Search for the cell housing the specified text and yield its (x, y) center coordinate. 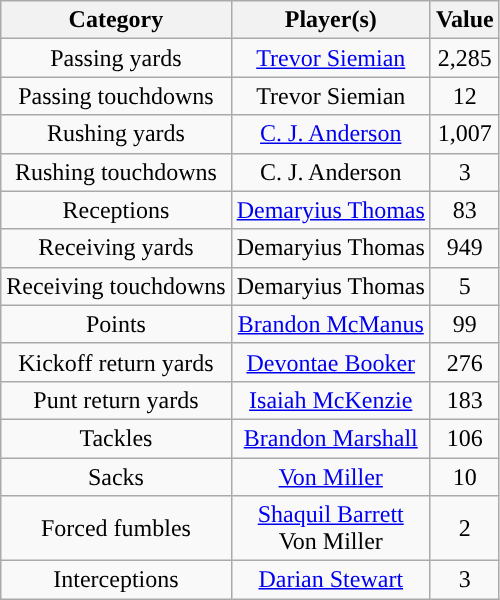
Receiving touchdowns (116, 286)
Darian Stewart (330, 580)
Category (116, 20)
Isaiah McKenzie (330, 400)
2 (464, 528)
Passing touchdowns (116, 96)
Receptions (116, 210)
99 (464, 324)
Tackles (116, 438)
83 (464, 210)
2,285 (464, 58)
Kickoff return yards (116, 362)
Forced fumbles (116, 528)
1,007 (464, 134)
Von Miller (330, 477)
106 (464, 438)
Value (464, 20)
Punt return yards (116, 400)
Devontae Booker (330, 362)
Shaquil BarrettVon Miller (330, 528)
Points (116, 324)
Sacks (116, 477)
5 (464, 286)
949 (464, 248)
Interceptions (116, 580)
Player(s) (330, 20)
12 (464, 96)
Rushing touchdowns (116, 172)
Rushing yards (116, 134)
183 (464, 400)
Passing yards (116, 58)
276 (464, 362)
Brandon Marshall (330, 438)
Brandon McManus (330, 324)
10 (464, 477)
Receiving yards (116, 248)
